Identify which cell holds the provided text, then report its (X, Y) central coordinate. 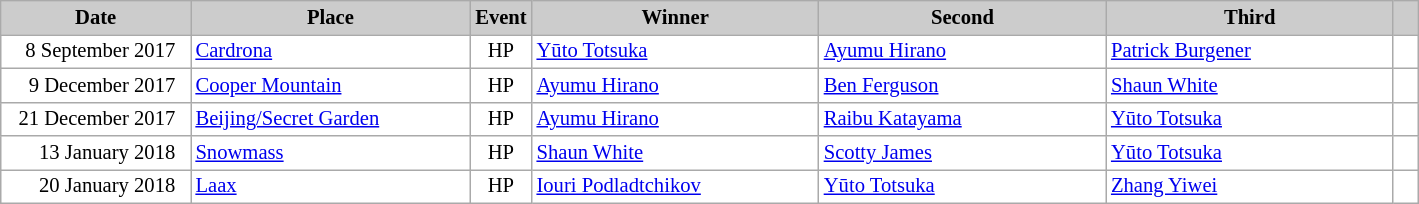
Place (330, 17)
20 January 2018 (96, 186)
Zhang Yiwei (1250, 186)
Scotty James (962, 153)
13 January 2018 (96, 153)
Raibu Katayama (962, 119)
Beijing/Secret Garden (330, 119)
Patrick Burgener (1250, 51)
9 December 2017 (96, 85)
Event (500, 17)
Second (962, 17)
Ben Ferguson (962, 85)
Winner (676, 17)
Snowmass (330, 153)
21 December 2017 (96, 119)
Cooper Mountain (330, 85)
Iouri Podladtchikov (676, 186)
Third (1250, 17)
Cardrona (330, 51)
8 September 2017 (96, 51)
Laax (330, 186)
Date (96, 17)
